Provide the (x, y) coordinate of the cell's center where the given text is located.  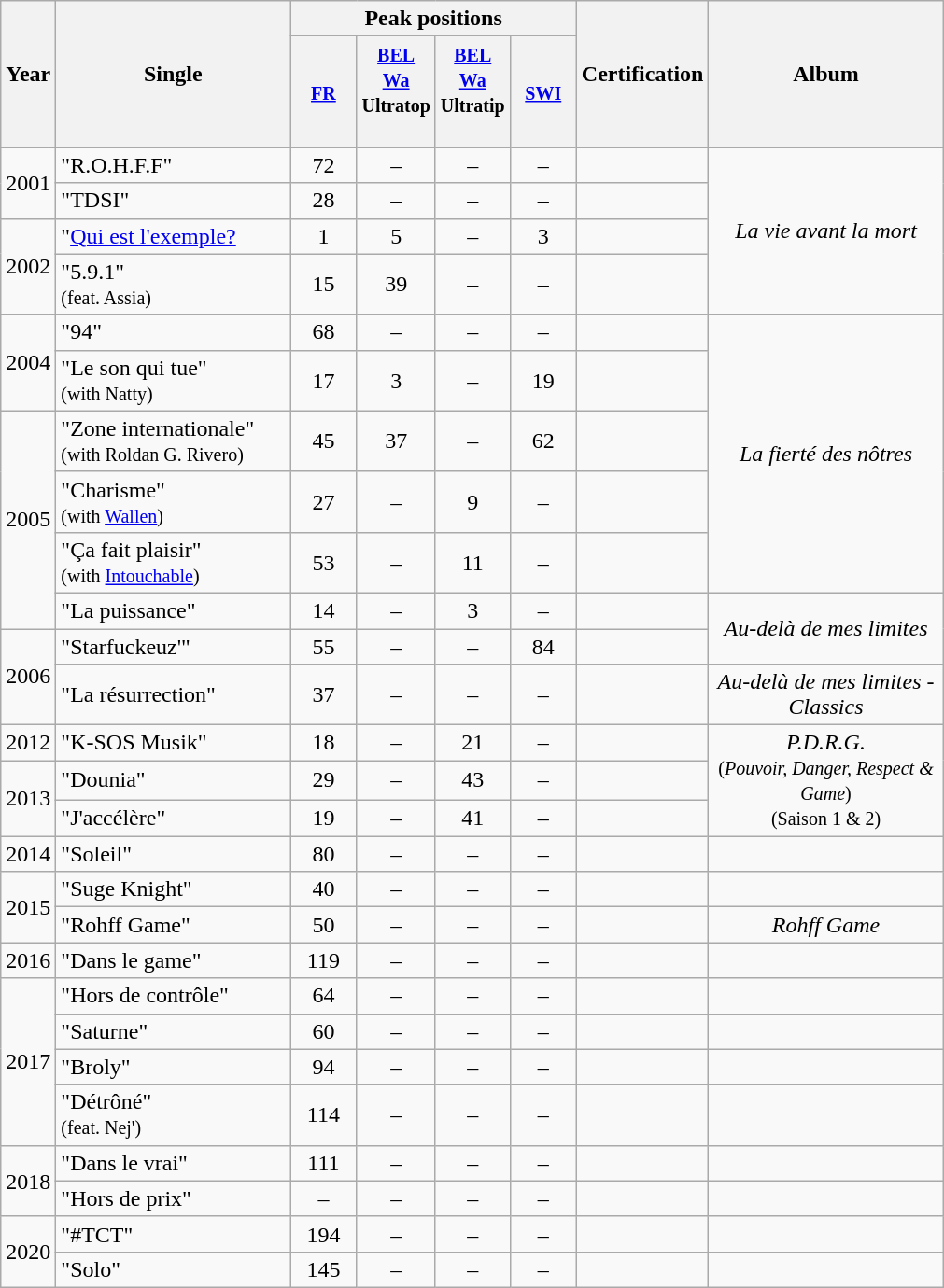
84 (543, 647)
68 (323, 332)
Au-delà de mes limites - Classics (825, 694)
"Qui est l'exemple? (174, 236)
"TDSI" (174, 201)
2002 (28, 267)
"Hors de prix" (174, 1198)
11 (472, 562)
"J'accélère" (174, 819)
P.D.R.G. (Pouvoir, Danger, Respect & Game)(Saison 1 & 2) (825, 780)
"Rohff Game" (174, 925)
"Ça fait plaisir" (with Intouchable) (174, 562)
14 (323, 610)
43 (472, 780)
"Dans le game" (174, 960)
194 (323, 1234)
SWI (543, 91)
2016 (28, 960)
80 (323, 854)
"Soleil" (174, 854)
Au-delà de mes limites (825, 628)
"La puissance" (174, 610)
1 (323, 236)
Single (174, 75)
2018 (28, 1181)
La fierté des nôtres (825, 454)
27 (323, 502)
2001 (28, 183)
21 (472, 743)
"Broly" (174, 1067)
"Solo" (174, 1269)
Rohff Game (825, 925)
39 (396, 284)
41 (472, 819)
40 (323, 889)
9 (472, 502)
45 (323, 441)
La vie avant la mort (825, 231)
"K-SOS Musik" (174, 743)
"Saturne" (174, 1031)
17 (323, 381)
"La résurrection" (174, 694)
2005 (28, 519)
BEL WaUltratop (396, 91)
"R.O.H.F.F" (174, 165)
FR (323, 91)
28 (323, 201)
"Dans le vrai" (174, 1163)
29 (323, 780)
2004 (28, 362)
50 (323, 925)
"Dounia" (174, 780)
55 (323, 647)
2006 (28, 678)
64 (323, 996)
"Suge Knight" (174, 889)
"Charisme" (with Wallen) (174, 502)
145 (323, 1269)
Peak positions (433, 19)
94 (323, 1067)
119 (323, 960)
"Starfuckeuz'" (174, 647)
53 (323, 562)
"Détrôné" (feat. Nej') (174, 1114)
BEL WaUltratip (472, 91)
2013 (28, 799)
"Zone internationale" (with Roldan G. Rivero) (174, 441)
15 (323, 284)
Year (28, 75)
114 (323, 1114)
Album (825, 75)
60 (323, 1031)
"#TCT" (174, 1234)
5 (396, 236)
62 (543, 441)
2020 (28, 1252)
72 (323, 165)
"94" (174, 332)
2012 (28, 743)
"5.9.1" (feat. Assia) (174, 284)
"Le son qui tue" (with Natty) (174, 381)
2017 (28, 1062)
Certification (642, 75)
2015 (28, 907)
18 (323, 743)
111 (323, 1163)
"Hors de contrôle" (174, 996)
2014 (28, 854)
